Detect which cell encompasses the target text, then output its (X, Y) center coordinate. 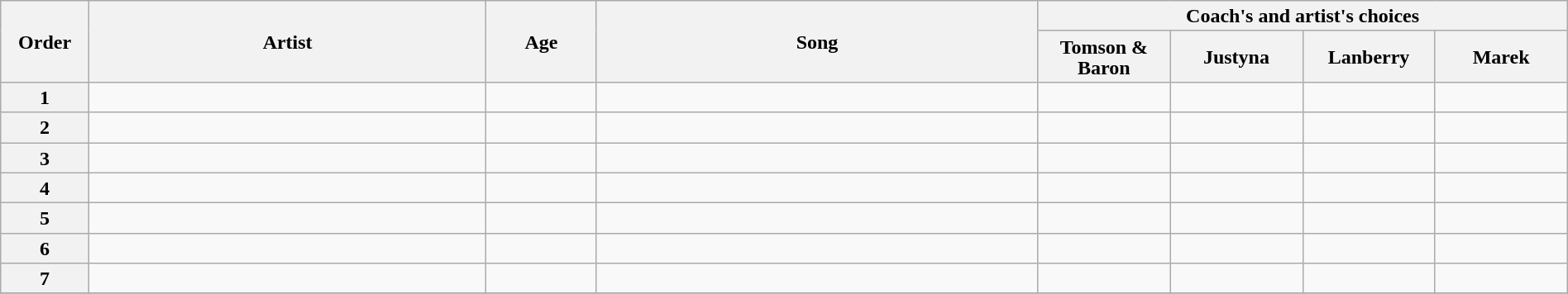
Tomson & Baron (1104, 56)
7 (45, 279)
5 (45, 218)
6 (45, 248)
1 (45, 97)
Justyna (1236, 56)
3 (45, 157)
Coach's and artist's choices (1303, 17)
Age (541, 41)
2 (45, 127)
Song (817, 41)
Marek (1501, 56)
Order (45, 41)
Lanberry (1369, 56)
Artist (287, 41)
4 (45, 188)
